Identify which cell holds the provided text, then report its (x, y) central coordinate. 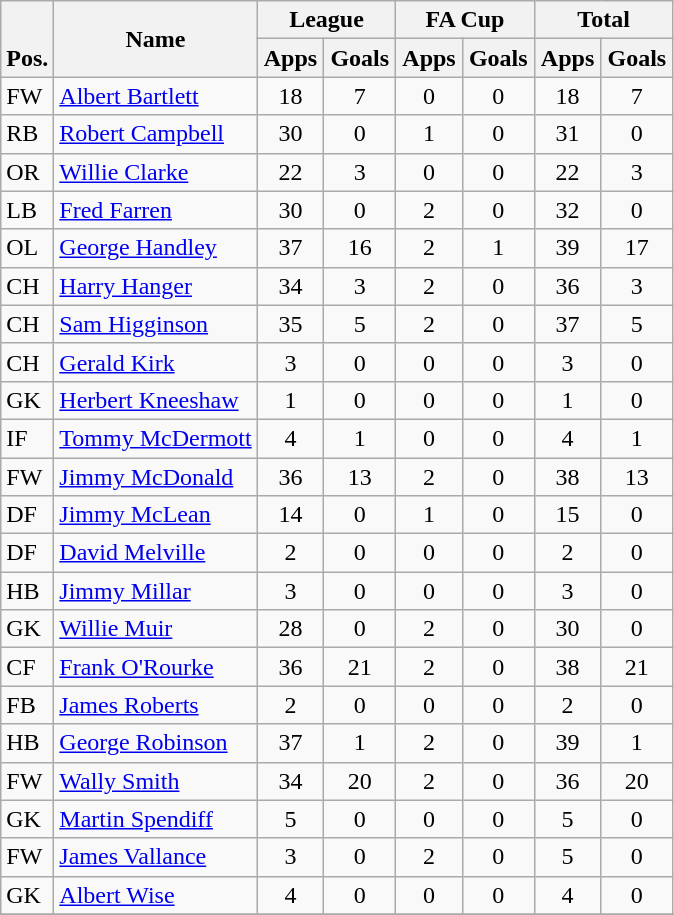
17 (637, 248)
James Roberts (156, 705)
Name (156, 39)
Fred Farren (156, 210)
35 (290, 324)
OR (28, 172)
Sam Higginson (156, 324)
Pos. (28, 39)
Robert Campbell (156, 134)
Albert Wise (156, 895)
Jimmy McDonald (156, 477)
Willie Muir (156, 629)
Jimmy Millar (156, 591)
League (326, 20)
Albert Bartlett (156, 96)
Total (604, 20)
FB (28, 705)
31 (568, 134)
Jimmy McLean (156, 515)
Willie Clarke (156, 172)
28 (290, 629)
CF (28, 667)
Harry Hanger (156, 286)
32 (568, 210)
LB (28, 210)
OL (28, 248)
James Vallance (156, 857)
Tommy McDermott (156, 438)
George Robinson (156, 743)
Herbert Kneeshaw (156, 400)
Martin Spendiff (156, 819)
IF (28, 438)
David Melville (156, 553)
Frank O'Rourke (156, 667)
Wally Smith (156, 781)
George Handley (156, 248)
14 (290, 515)
15 (568, 515)
Gerald Kirk (156, 362)
FA Cup (466, 20)
RB (28, 134)
16 (360, 248)
